Locate the cell with the specified text and output its (x, y) center coordinate. 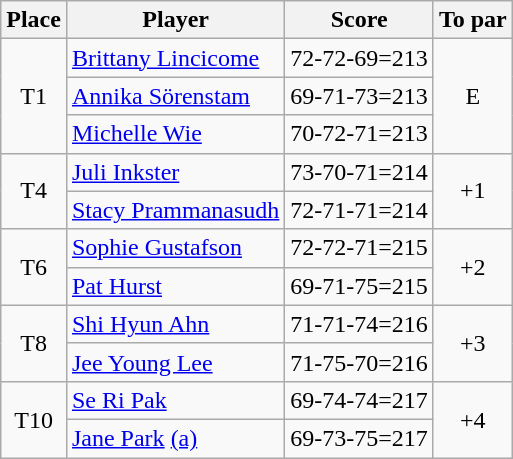
Pat Hurst (175, 286)
69-71-75=215 (360, 286)
Jee Young Lee (175, 362)
Se Ri Pak (175, 400)
T1 (34, 96)
Stacy Prammanasudh (175, 210)
T8 (34, 343)
+3 (472, 343)
72-72-69=213 (360, 58)
T10 (34, 419)
Jane Park (a) (175, 438)
69-71-73=213 (360, 96)
69-74-74=217 (360, 400)
+2 (472, 267)
To par (472, 20)
Player (175, 20)
Score (360, 20)
71-71-74=216 (360, 324)
Shi Hyun Ahn (175, 324)
E (472, 96)
Brittany Lincicome (175, 58)
72-72-71=215 (360, 248)
69-73-75=217 (360, 438)
71-75-70=216 (360, 362)
+4 (472, 419)
T4 (34, 191)
T6 (34, 267)
Place (34, 20)
73-70-71=214 (360, 172)
70-72-71=213 (360, 134)
72-71-71=214 (360, 210)
Juli Inkster (175, 172)
Sophie Gustafson (175, 248)
Annika Sörenstam (175, 96)
+1 (472, 191)
Michelle Wie (175, 134)
